Determine the [x, y] coordinate at the center of the cell enclosing the given text.  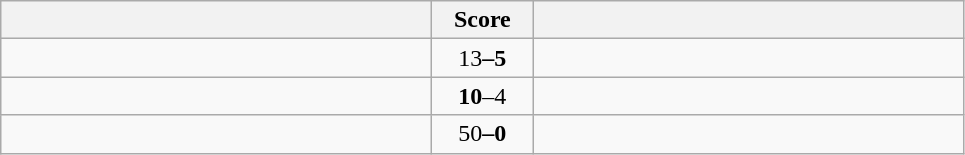
50–0 [482, 134]
10–4 [482, 96]
13–5 [482, 58]
Score [482, 20]
